Locate the cell with the specified text and output its [X, Y] center coordinate. 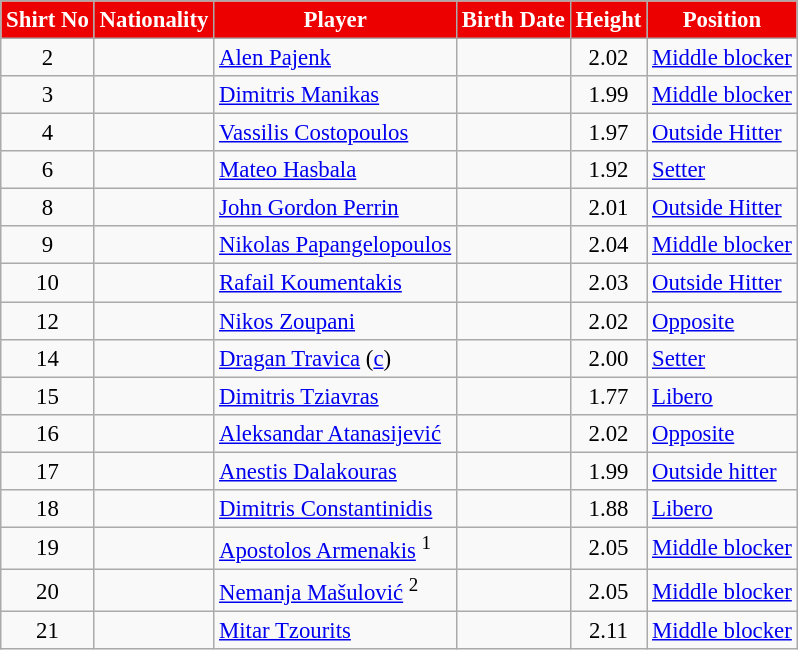
2.11 [608, 631]
1.92 [608, 170]
2.01 [608, 208]
2.00 [608, 358]
Nationality [154, 20]
8 [48, 208]
Dimitris Manikas [336, 95]
16 [48, 433]
Position [722, 20]
Apostolos Armenakis 1 [336, 548]
Nikolas Papangelopoulos [336, 245]
Nemanja Mašulović 2 [336, 590]
17 [48, 471]
2.03 [608, 283]
Rafail Koumentakis [336, 283]
12 [48, 321]
9 [48, 245]
Mateo Hasbala [336, 170]
Mitar Tzourits [336, 631]
15 [48, 396]
18 [48, 509]
1.88 [608, 509]
Alen Pajenk [336, 58]
Vassilis Costopoulos [336, 133]
20 [48, 590]
4 [48, 133]
1.97 [608, 133]
Outside hitter [722, 471]
Birth Date [514, 20]
Dragan Travica (c) [336, 358]
John Gordon Perrin [336, 208]
1.77 [608, 396]
Aleksandar Atanasijević [336, 433]
Anestis Dalakouras [336, 471]
2 [48, 58]
Dimitris Constantinidis [336, 509]
Height [608, 20]
14 [48, 358]
Shirt No [48, 20]
19 [48, 548]
10 [48, 283]
3 [48, 95]
Nikos Zoupani [336, 321]
Dimitris Tziavras [336, 396]
Player [336, 20]
2.04 [608, 245]
6 [48, 170]
21 [48, 631]
